Return [x, y] of the center of cell containing provided text 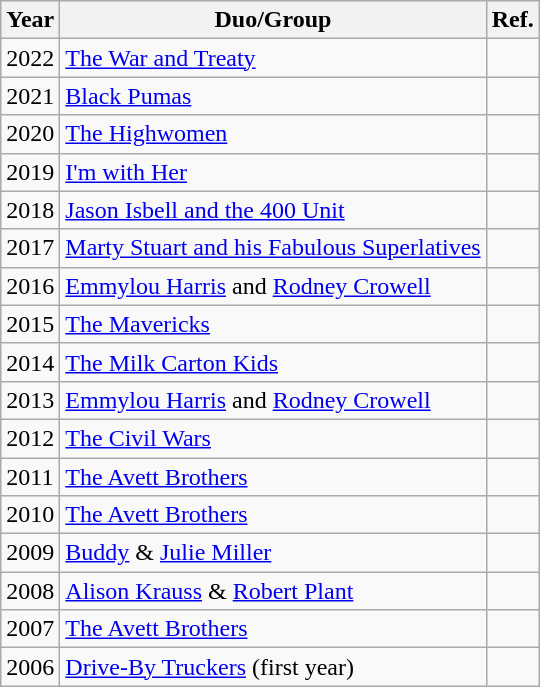
The Civil Wars [273, 438]
2017 [30, 248]
Ref. [512, 20]
The Mavericks [273, 324]
2011 [30, 477]
2008 [30, 591]
2020 [30, 134]
Black Pumas [273, 96]
The Highwomen [273, 134]
The Milk Carton Kids [273, 362]
2022 [30, 58]
Drive-By Truckers (first year) [273, 667]
2010 [30, 515]
2016 [30, 286]
Jason Isbell and the 400 Unit [273, 210]
2014 [30, 362]
2012 [30, 438]
2019 [30, 172]
Duo/Group [273, 20]
I'm with Her [273, 172]
2009 [30, 553]
Alison Krauss & Robert Plant [273, 591]
Buddy & Julie Miller [273, 553]
2006 [30, 667]
Marty Stuart and his Fabulous Superlatives [273, 248]
2013 [30, 400]
2021 [30, 96]
2007 [30, 629]
The War and Treaty [273, 58]
2015 [30, 324]
2018 [30, 210]
Year [30, 20]
